Return [X, Y] of the center of cell containing provided text 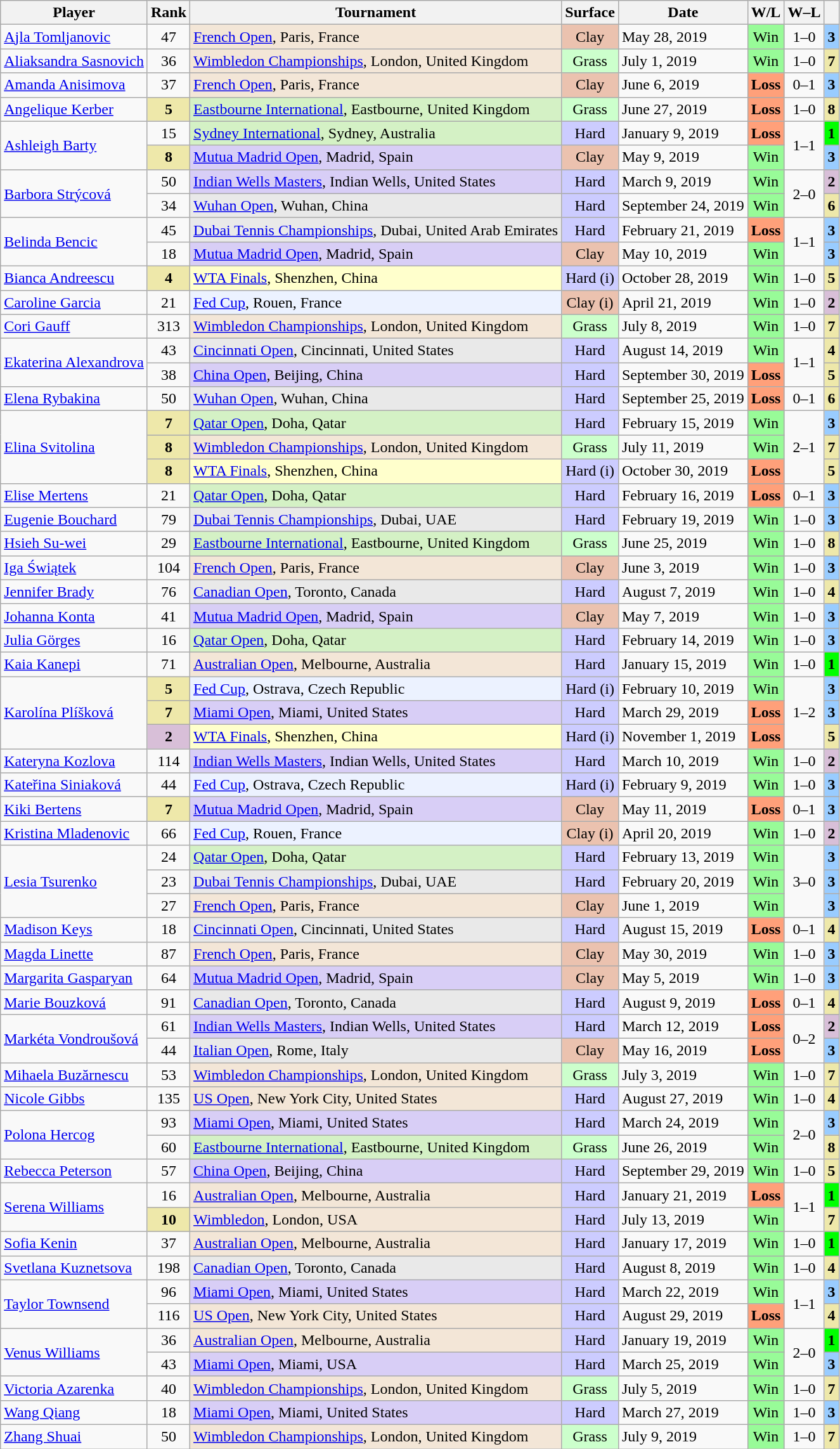
41 [169, 616]
May 5, 2019 [683, 978]
Nicole Gibbs [74, 1099]
June 27, 2019 [683, 109]
June 3, 2019 [683, 568]
79 [169, 519]
24 [169, 857]
Ajla Tomljanovic [74, 37]
June 25, 2019 [683, 543]
66 [169, 833]
Svetlana Kuznetsova [74, 1268]
August 14, 2019 [683, 351]
February 14, 2019 [683, 640]
Zhang Shuai [74, 1436]
April 20, 2019 [683, 833]
October 30, 2019 [683, 471]
August 29, 2019 [683, 1316]
February 10, 2019 [683, 688]
January 19, 2019 [683, 1340]
May 9, 2019 [683, 157]
May 11, 2019 [683, 809]
Elise Mertens [74, 495]
3–0 [804, 881]
Ekaterina Alexandrova [74, 363]
August 15, 2019 [683, 930]
August 7, 2019 [683, 592]
January 9, 2019 [683, 133]
March 25, 2019 [683, 1364]
May 7, 2019 [683, 616]
September 24, 2019 [683, 205]
57 [169, 1171]
Wang Qiang [74, 1412]
53 [169, 1075]
July 5, 2019 [683, 1388]
Caroline Garcia [74, 302]
Iga Świątek [74, 568]
87 [169, 954]
March 27, 2019 [683, 1412]
1–2 [804, 712]
Magda Linette [74, 954]
93 [169, 1123]
40 [169, 1388]
47 [169, 37]
Dubai Tennis Championships, Dubai, United Arab Emirates [376, 230]
Kiki Bertens [74, 809]
February 16, 2019 [683, 495]
Sofia Kenin [74, 1244]
Victoria Azarenka [74, 1388]
313 [169, 327]
38 [169, 375]
July 3, 2019 [683, 1075]
45 [169, 230]
Markéta Vondroušová [74, 1038]
96 [169, 1292]
Tournament [376, 13]
April 21, 2019 [683, 302]
61 [169, 1026]
Italian Open, Rome, Italy [376, 1050]
29 [169, 543]
July 11, 2019 [683, 447]
114 [169, 761]
July 9, 2019 [683, 1436]
Elina Svitolina [74, 447]
2–1 [804, 447]
Eugenie Bouchard [74, 519]
August 9, 2019 [683, 1002]
Player [74, 13]
W–L [804, 13]
Margarita Gasparyan [74, 978]
W/L [766, 13]
May 10, 2019 [683, 254]
Jennifer Brady [74, 592]
February 21, 2019 [683, 230]
Bianca Andreescu [74, 278]
27 [169, 906]
September 29, 2019 [683, 1171]
Polona Hercog [74, 1135]
Amanda Anisimova [74, 85]
Julia Görges [74, 640]
January 15, 2019 [683, 664]
71 [169, 664]
October 28, 2019 [683, 278]
Marie Bouzková [74, 1002]
June 6, 2019 [683, 85]
January 21, 2019 [683, 1195]
February 13, 2019 [683, 857]
March 9, 2019 [683, 181]
June 1, 2019 [683, 906]
July 13, 2019 [683, 1219]
0–2 [804, 1038]
116 [169, 1316]
Hsieh Su-wei [74, 543]
July 1, 2019 [683, 61]
March 29, 2019 [683, 713]
May 28, 2019 [683, 37]
February 20, 2019 [683, 881]
Kateryna Kozlova [74, 761]
Kristina Mladenovic [74, 833]
August 8, 2019 [683, 1268]
February 9, 2019 [683, 785]
Ashleigh Barty [74, 145]
Barbora Strýcová [74, 193]
Serena Williams [74, 1207]
Taylor Townsend [74, 1304]
August 27, 2019 [683, 1099]
Karolína Plíšková [74, 712]
March 12, 2019 [683, 1026]
Wimbledon, London, USA [376, 1219]
Kateřina Siniaková [74, 785]
Cori Gauff [74, 327]
Elena Rybakina [74, 399]
February 19, 2019 [683, 519]
10 [169, 1219]
76 [169, 592]
Venus Williams [74, 1352]
September 25, 2019 [683, 399]
Rank [169, 13]
March 24, 2019 [683, 1123]
Miami Open, Miami, USA [376, 1364]
135 [169, 1099]
Belinda Bencic [74, 242]
198 [169, 1268]
February 15, 2019 [683, 423]
Johanna Konta [74, 616]
23 [169, 881]
64 [169, 978]
March 22, 2019 [683, 1292]
May 16, 2019 [683, 1050]
Date [683, 13]
Mihaela Buzărnescu [74, 1075]
May 30, 2019 [683, 954]
Angelique Kerber [74, 109]
34 [169, 205]
60 [169, 1147]
Rebecca Peterson [74, 1171]
Surface [590, 13]
Kaia Kanepi [74, 664]
104 [169, 568]
September 30, 2019 [683, 375]
Madison Keys [74, 930]
15 [169, 133]
Sydney International, Sydney, Australia [376, 133]
Aliaksandra Sasnovich [74, 61]
91 [169, 1002]
July 8, 2019 [683, 327]
Lesia Tsurenko [74, 881]
November 1, 2019 [683, 737]
June 26, 2019 [683, 1147]
January 17, 2019 [683, 1244]
March 10, 2019 [683, 761]
